Locate the cell with the specified text and output its (X, Y) center coordinate. 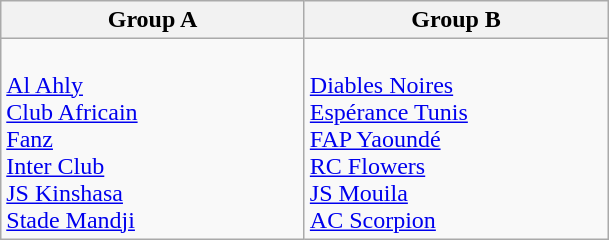
Group B (456, 20)
Al Ahly Club Africain Fanz Inter Club JS Kinshasa Stade Mandji (153, 139)
Group A (153, 20)
Diables Noires Espérance Tunis FAP Yaoundé RC Flowers JS Mouila AC Scorpion (456, 139)
